Capture the cell that displays the provided text and extract its [X, Y] central coordinate. 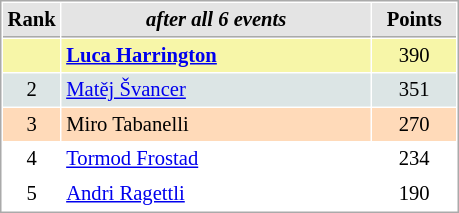
Miro Tabanelli [216, 124]
4 [32, 158]
2 [32, 90]
Luca Harrington [216, 56]
351 [414, 90]
270 [414, 124]
Rank [32, 20]
Points [414, 20]
Andri Ragettli [216, 194]
3 [32, 124]
234 [414, 158]
after all 6 events [216, 20]
Matěj Švancer [216, 90]
190 [414, 194]
5 [32, 194]
Tormod Frostad [216, 158]
390 [414, 56]
